Extract the (X, Y) coordinate from the center of the cell holding the provided text.  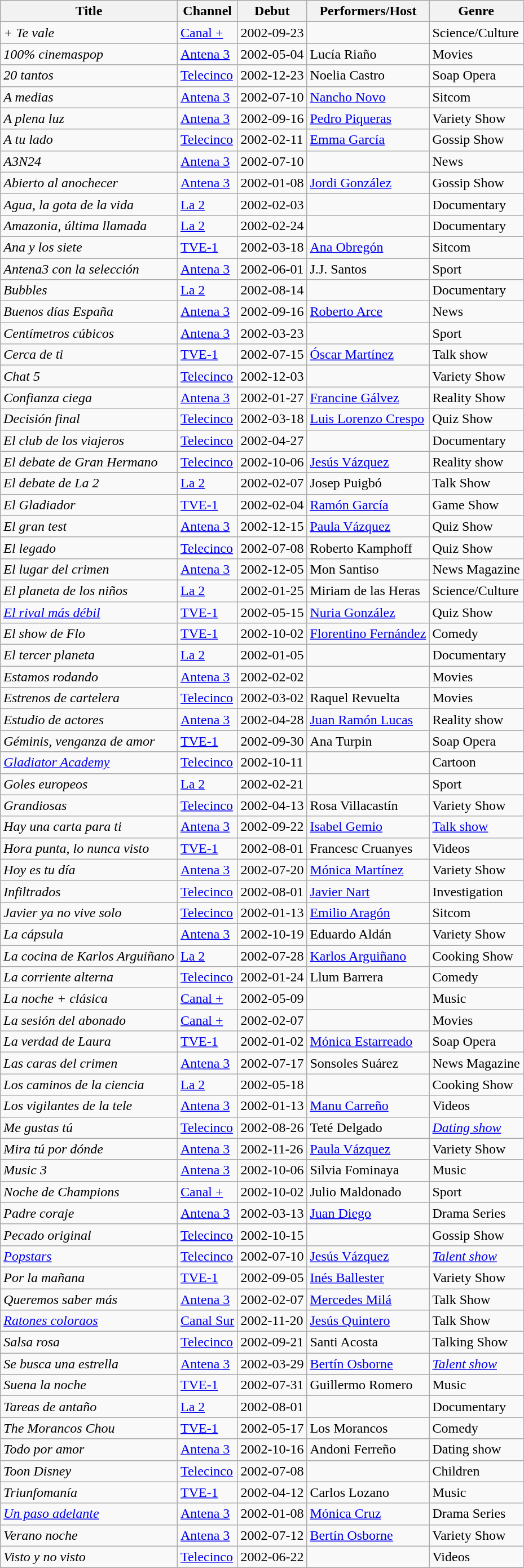
Toon Disney (89, 1471)
Inés Ballester (368, 1278)
Emma García (368, 140)
Centímetros cúbicos (89, 333)
Andoni Ferreño (368, 1450)
Cerca de ti (89, 355)
2002-10-11 (272, 763)
Roberto Kamphoff (368, 548)
Llum Barrera (368, 977)
Julio Maldonado (368, 1192)
2002-05-17 (272, 1428)
Tareas de antaño (89, 1407)
Guillermo Romero (368, 1385)
El planeta de los niños (89, 591)
2002-02-03 (272, 204)
Verano noche (89, 1535)
The Morancos Chou (89, 1428)
2002-12-15 (272, 526)
2002-02-21 (272, 784)
2002-01-05 (272, 655)
El Gladiador (89, 505)
2002-09-05 (272, 1278)
El gran test (89, 526)
2002-07-17 (272, 1063)
A medias (89, 97)
2002-05-09 (272, 999)
Suena la noche (89, 1385)
Gladiator Academy (89, 763)
J.J. Santos (368, 269)
2002-05-15 (272, 612)
Sonsoles Suárez (368, 1063)
2002-05-18 (272, 1085)
2002-03-29 (272, 1364)
Confianza ciega (89, 398)
La corriente alterna (89, 977)
2002-06-01 (272, 269)
2002-09-30 (272, 741)
2002-01-25 (272, 591)
El tercer planeta (89, 655)
2002-12-23 (272, 76)
2002-09-22 (272, 827)
Talking Show (476, 1342)
2002-07-28 (272, 956)
2002-06-22 (272, 1557)
Jesús Quintero (368, 1321)
Los vigilantes de la tele (89, 1106)
Mónica Estarreado (368, 1042)
Teté Delgado (368, 1127)
2002-03-02 (272, 698)
Ana Turpin (368, 741)
La cápsula (89, 934)
Bubbles (89, 290)
Por la mañana (89, 1278)
Nancho Novo (368, 97)
Ana y los siete (89, 247)
Mira tú por dónde (89, 1149)
Padre coraje (89, 1213)
El club de los viajeros (89, 441)
Abierto al anochecer (89, 183)
A plena luz (89, 118)
Infiltrados (89, 891)
Estrenos de cartelera (89, 698)
Canal Sur (207, 1321)
Hay una carta para ti (89, 827)
Géminis, venganza de amor (89, 741)
2002-04-27 (272, 441)
2002-02-24 (272, 226)
2002-12-03 (272, 376)
2002-03-13 (272, 1213)
Goles europeos (89, 784)
Raquel Revuelta (368, 698)
Isabel Gemio (368, 827)
2002-02-11 (272, 140)
Javier ya no vive solo (89, 913)
Reality Show (476, 398)
Los Morancos (368, 1428)
A tu lado (89, 140)
2002-07-12 (272, 1535)
2002-09-21 (272, 1342)
Agua, la gota de la vida (89, 204)
Amazonia, última llamada (89, 226)
Children (476, 1471)
2002-02-04 (272, 505)
Los caminos de la ciencia (89, 1085)
Genre (476, 11)
Karlos Arguiñano (368, 956)
Performers/Host (368, 11)
Óscar Martínez (368, 355)
Roberto Arce (368, 312)
2002-01-27 (272, 398)
Juan Diego (368, 1213)
2002-04-13 (272, 805)
Jordi González (368, 183)
2002-07-15 (272, 355)
2002-07-31 (272, 1385)
Pecado original (89, 1235)
2002-10-19 (272, 934)
Pedro Piqueras (368, 118)
Music 3 (89, 1170)
Un paso adelante (89, 1514)
2002-08-26 (272, 1127)
El debate de La 2 (89, 483)
Buenos días España (89, 312)
2002-10-15 (272, 1235)
El legado (89, 548)
Investigation (476, 891)
Todo por amor (89, 1450)
Cartoon (476, 763)
20 tantos (89, 76)
El debate de Gran Hermano (89, 462)
Florentino Fernández (368, 634)
Hora punta, lo nunca visto (89, 848)
100% cinemaspop (89, 54)
Queremos saber más (89, 1299)
Francesc Cruanyes (368, 848)
2002-03-23 (272, 333)
2002-02-02 (272, 677)
Nuria González (368, 612)
La cocina de Karlos Arguiñano (89, 956)
2002-11-20 (272, 1321)
Se busca una estrella (89, 1364)
La sesión del abonado (89, 1020)
El rival más débil (89, 612)
Antena3 con la selección (89, 269)
2002-04-12 (272, 1492)
Grandiosas (89, 805)
Triunfomanía (89, 1492)
2002-07-20 (272, 870)
2002-04-28 (272, 720)
Noelia Castro (368, 76)
Estudio de actores (89, 720)
Mon Santiso (368, 569)
El show de Flo (89, 634)
Santi Acosta (368, 1342)
Visto y no visto (89, 1557)
Debut (272, 11)
Las caras del crimen (89, 1063)
Channel (207, 11)
Me gustas tú (89, 1127)
Chat 5 (89, 376)
Ramón García (368, 505)
Game Show (476, 505)
Noche de Champions (89, 1192)
2002-11-26 (272, 1149)
Ana Obregón (368, 247)
2002-08-14 (272, 290)
Rosa Villacastín (368, 805)
Javier Nart (368, 891)
2002-01-24 (272, 977)
2002-10-16 (272, 1450)
Manu Carreño (368, 1106)
Decisión final (89, 419)
A3N24 (89, 161)
La noche + clásica (89, 999)
Salsa rosa (89, 1342)
Lucía Riaño (368, 54)
Mónica Martínez (368, 870)
2002-05-04 (272, 54)
Silvia Fominaya (368, 1170)
Carlos Lozano (368, 1492)
Mercedes Milá (368, 1299)
2002-01-02 (272, 1042)
Emilio Aragón (368, 913)
Luis Lorenzo Crespo (368, 419)
Ratones coloraos (89, 1321)
Estamos rodando (89, 677)
Eduardo Aldán (368, 934)
2002-09-23 (272, 33)
Juan Ramón Lucas (368, 720)
2002-12-05 (272, 569)
Francine Gálvez (368, 398)
Miriam de las Heras (368, 591)
La verdad de Laura (89, 1042)
Hoy es tu día (89, 870)
El lugar del crimen (89, 569)
Popstars (89, 1256)
+ Te vale (89, 33)
Title (89, 11)
Mónica Cruz (368, 1514)
Josep Puigbó (368, 483)
